Provide the (X, Y) coordinate of the cell's center where the given text is located.  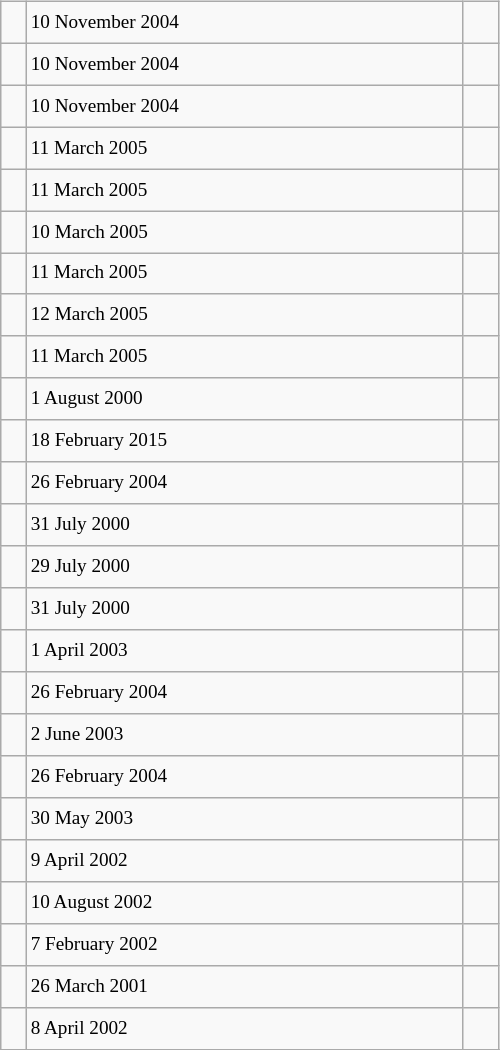
12 March 2005 (244, 315)
29 July 2000 (244, 567)
10 August 2002 (244, 902)
2 June 2003 (244, 735)
9 April 2002 (244, 861)
26 March 2001 (244, 986)
10 March 2005 (244, 232)
7 February 2002 (244, 944)
1 April 2003 (244, 651)
30 May 2003 (244, 819)
18 February 2015 (244, 441)
1 August 2000 (244, 399)
8 April 2002 (244, 1028)
